Output the [x, y] coordinate of the center of the cell containing the given text.  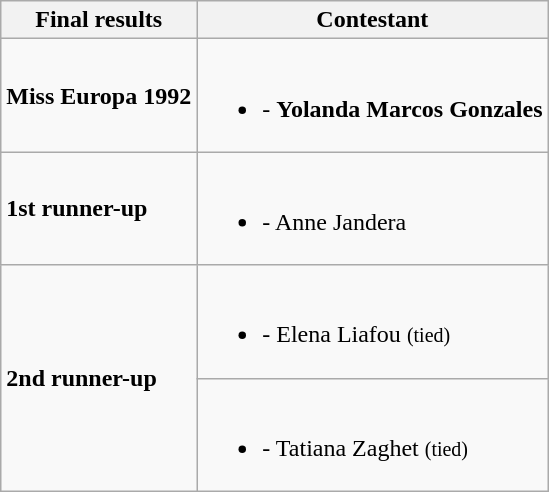
- Anne Jandera [372, 208]
- Elena Liafou (tied) [372, 322]
Final results [99, 20]
Contestant [372, 20]
Miss Europa 1992 [99, 96]
1st runner-up [99, 208]
2nd runner-up [99, 378]
- Yolanda Marcos Gonzales [372, 96]
- Tatiana Zaghet (tied) [372, 434]
